From the cell containing the given text, extract its center point as (x, y) coordinate. 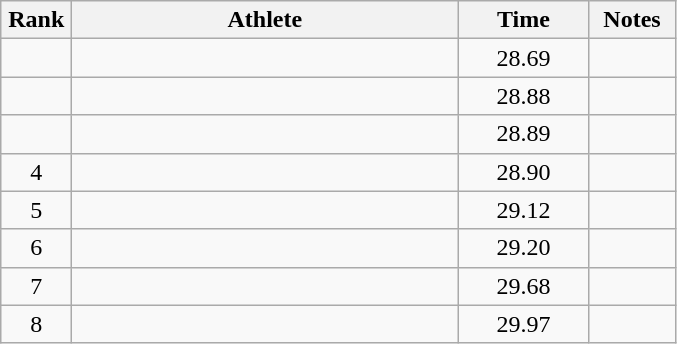
29.97 (524, 324)
Notes (632, 20)
7 (36, 286)
28.89 (524, 134)
28.69 (524, 58)
8 (36, 324)
5 (36, 210)
Time (524, 20)
28.88 (524, 96)
28.90 (524, 172)
6 (36, 248)
Rank (36, 20)
29.12 (524, 210)
4 (36, 172)
29.68 (524, 286)
Athlete (265, 20)
29.20 (524, 248)
